Pinpoint the cell where the given text exists, returning its (X, Y) midpoint coordinate. 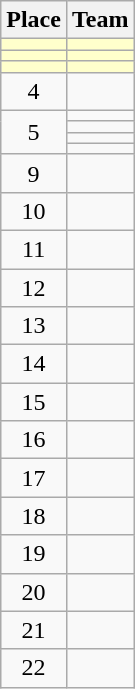
13 (34, 326)
10 (34, 211)
21 (34, 630)
16 (34, 440)
20 (34, 592)
18 (34, 516)
11 (34, 249)
9 (34, 173)
5 (34, 132)
17 (34, 478)
19 (34, 554)
14 (34, 364)
15 (34, 402)
Place (34, 20)
22 (34, 668)
12 (34, 287)
4 (34, 91)
Team (100, 20)
